Locate the cell with the specified text and output its (x, y) center coordinate. 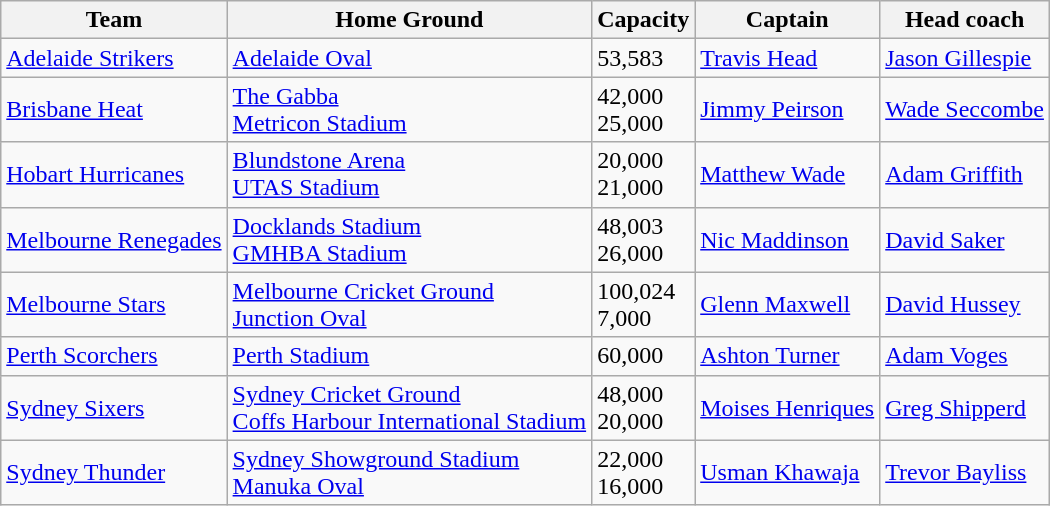
Perth Scorchers (114, 356)
Greg Shipperd (965, 408)
Nic Maddinson (788, 240)
Sydney Cricket GroundCoffs Harbour International Stadium (410, 408)
Brisbane Heat (114, 110)
42,00025,000 (644, 110)
Wade Seccombe (965, 110)
53,583 (644, 58)
Melbourne Cricket GroundJunction Oval (410, 304)
Adam Griffith (965, 174)
20,00021,000 (644, 174)
Adam Voges (965, 356)
Sydney Thunder (114, 472)
Perth Stadium (410, 356)
Adelaide Strikers (114, 58)
Melbourne Stars (114, 304)
The GabbaMetricon Stadium (410, 110)
Sydney Showground StadiumManuka Oval (410, 472)
Ashton Turner (788, 356)
David Saker (965, 240)
Travis Head (788, 58)
Matthew Wade (788, 174)
Captain (788, 20)
Usman Khawaja (788, 472)
Moises Henriques (788, 408)
David Hussey (965, 304)
Team (114, 20)
60,000 (644, 356)
Capacity (644, 20)
Melbourne Renegades (114, 240)
Head coach (965, 20)
Jason Gillespie (965, 58)
Trevor Bayliss (965, 472)
22,00016,000 (644, 472)
Jimmy Peirson (788, 110)
Sydney Sixers (114, 408)
48,00020,000 (644, 408)
Blundstone ArenaUTAS Stadium (410, 174)
Docklands StadiumGMHBA Stadium (410, 240)
Adelaide Oval (410, 58)
100,0247,000 (644, 304)
Home Ground (410, 20)
Hobart Hurricanes (114, 174)
48,00326,000 (644, 240)
Glenn Maxwell (788, 304)
